Return [X, Y] of the center of cell containing provided text 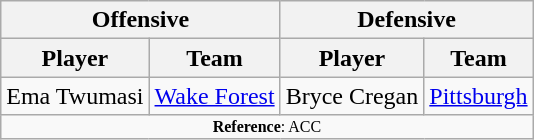
Ema Twumasi [75, 96]
Wake Forest [214, 96]
Offensive [140, 20]
Pittsburgh [478, 96]
Defensive [406, 20]
Reference: ACC [267, 127]
Bryce Cregan [352, 96]
